Locate the cell with the specified text and output its [X, Y] center coordinate. 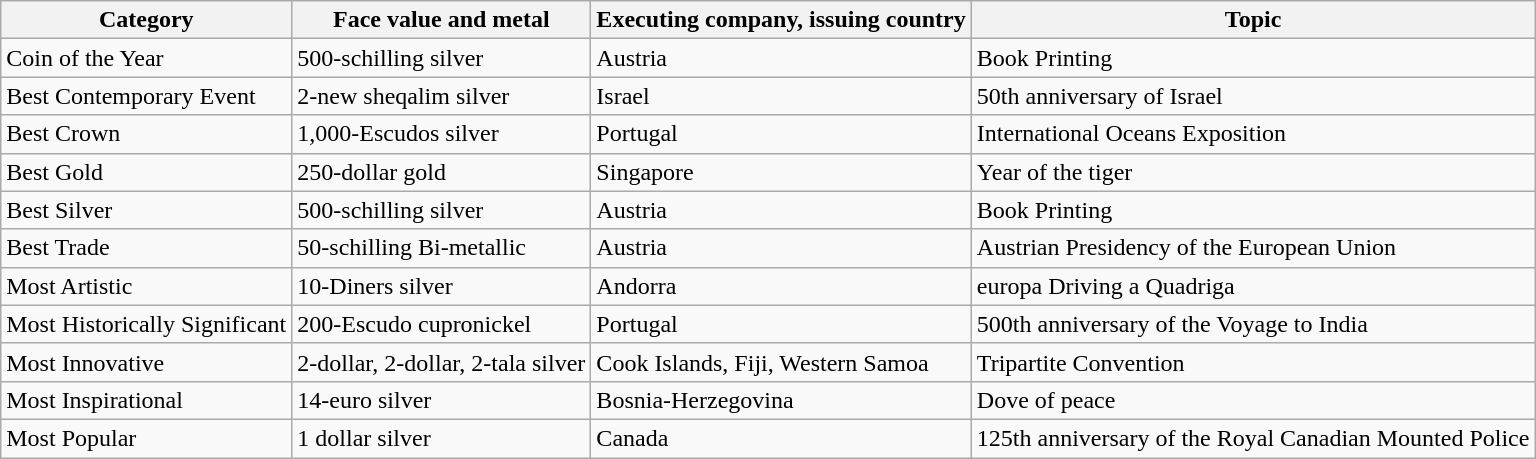
Most Popular [146, 438]
Most Artistic [146, 286]
250-dollar gold [442, 172]
Most Innovative [146, 362]
Topic [1253, 20]
Austrian Presidency of the European Union [1253, 248]
Tripartite Convention [1253, 362]
Andorra [781, 286]
2-new sheqalim silver [442, 96]
50th anniversary of Israel [1253, 96]
Category [146, 20]
10-Diners silver [442, 286]
Dove of peace [1253, 400]
500th anniversary of the Voyage to India [1253, 324]
Face value and metal [442, 20]
Year of the tiger [1253, 172]
125th anniversary of the Royal Canadian Mounted Police [1253, 438]
1 dollar silver [442, 438]
1,000-Escudos silver [442, 134]
Best Trade [146, 248]
Best Crown [146, 134]
Bosnia-Herzegovina [781, 400]
Israel [781, 96]
Best Silver [146, 210]
Canada [781, 438]
2-dollar, 2-dollar, 2-tala silver [442, 362]
Most Inspirational [146, 400]
Best Contemporary Event [146, 96]
14-euro silver [442, 400]
Singapore [781, 172]
200-Escudo cupronickel [442, 324]
50-schilling Bi-metallic [442, 248]
International Oceans Exposition [1253, 134]
Most Historically Significant [146, 324]
Executing company, issuing country [781, 20]
Cook Islands, Fiji, Western Samoa [781, 362]
europa Driving a Quadriga [1253, 286]
Coin of the Year [146, 58]
Best Gold [146, 172]
